Extract the [x, y] coordinate from the center of the cell holding the provided text.  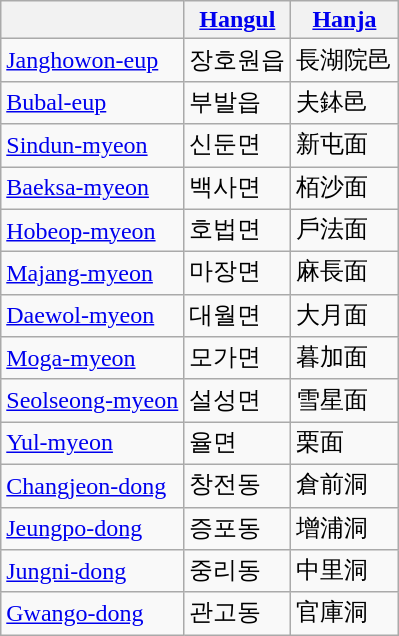
長湖院邑 [344, 60]
Seolseong-myeon [92, 400]
창전동 [238, 486]
戶法面 [344, 230]
雪星面 [344, 400]
대월면 [238, 316]
大月面 [344, 316]
暮加面 [344, 358]
Gwango-dong [92, 614]
Hanja [344, 20]
Hangul [238, 20]
栢沙面 [344, 188]
모가면 [238, 358]
Jungni-dong [92, 572]
Janghowon-eup [92, 60]
증포동 [238, 528]
호법면 [238, 230]
백사면 [238, 188]
설성면 [238, 400]
Bubal-eup [92, 102]
Yul-myeon [92, 444]
부발읍 [238, 102]
Jeungpo-dong [92, 528]
麻長面 [344, 274]
장호원읍 [238, 60]
Baeksa-myeon [92, 188]
Sindun-myeon [92, 146]
中里洞 [344, 572]
增浦洞 [344, 528]
신둔면 [238, 146]
倉前洞 [344, 486]
栗面 [344, 444]
新屯面 [344, 146]
Changjeon-dong [92, 486]
Daewol-myeon [92, 316]
夫鉢邑 [344, 102]
마장면 [238, 274]
관고동 [238, 614]
율면 [238, 444]
중리동 [238, 572]
Majang-myeon [92, 274]
官庫洞 [344, 614]
Moga-myeon [92, 358]
Hobeop-myeon [92, 230]
